Identify which cell holds the provided text, then report its (X, Y) central coordinate. 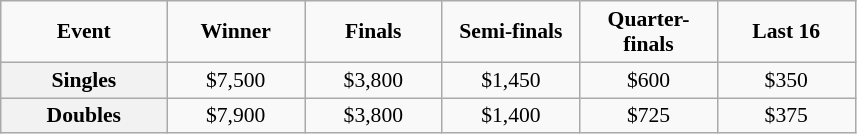
$1,450 (511, 80)
Finals (373, 32)
$725 (649, 116)
$7,500 (236, 80)
Quarter-finals (649, 32)
$600 (649, 80)
$1,400 (511, 116)
Singles (84, 80)
Semi-finals (511, 32)
Winner (236, 32)
$375 (786, 116)
Event (84, 32)
$350 (786, 80)
Last 16 (786, 32)
$7,900 (236, 116)
Doubles (84, 116)
